Extract the [x, y] coordinate from the center of the cell holding the provided text.  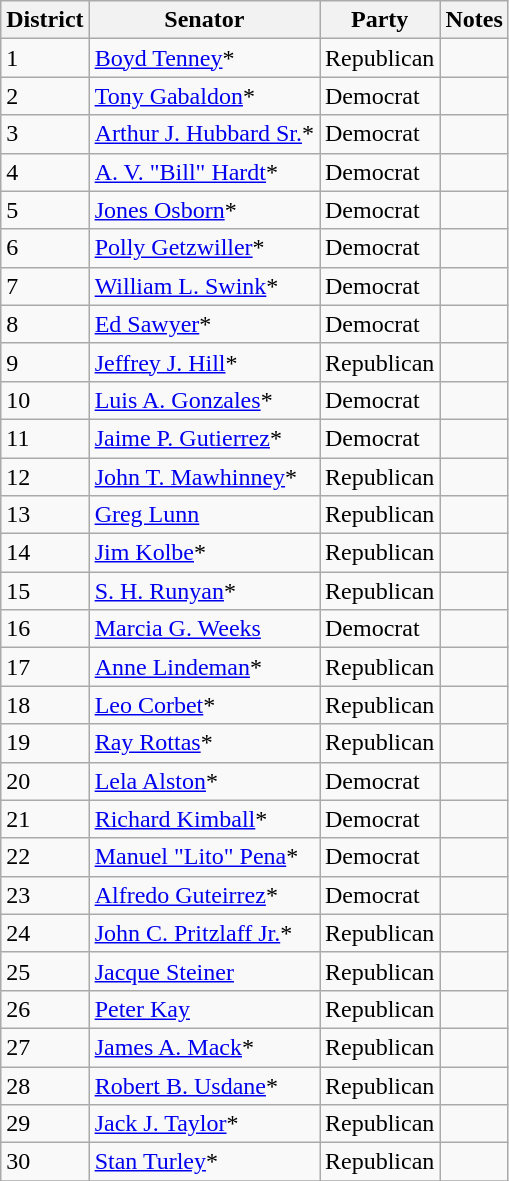
Jones Osborn* [204, 210]
15 [45, 591]
Alfredo Guteirrez* [204, 895]
30 [45, 1162]
2 [45, 96]
Luis A. Gonzales* [204, 400]
25 [45, 971]
Jacque Steiner [204, 971]
17 [45, 667]
19 [45, 743]
Notes [474, 20]
Anne Lindeman* [204, 667]
Party [380, 20]
Jim Kolbe* [204, 553]
5 [45, 210]
6 [45, 248]
16 [45, 629]
James A. Mack* [204, 1047]
Tony Gabaldon* [204, 96]
13 [45, 515]
Ray Rottas* [204, 743]
Ed Sawyer* [204, 324]
A. V. "Bill" Hardt* [204, 172]
24 [45, 933]
Polly Getzwiller* [204, 248]
Jaime P. Gutierrez* [204, 438]
Senator [204, 20]
9 [45, 362]
12 [45, 477]
Arthur J. Hubbard Sr.* [204, 134]
Lela Alston* [204, 781]
3 [45, 134]
14 [45, 553]
8 [45, 324]
Boyd Tenney* [204, 58]
Leo Corbet* [204, 705]
Robert B. Usdane* [204, 1085]
Peter Kay [204, 1009]
Marcia G. Weeks [204, 629]
26 [45, 1009]
Jack J. Taylor* [204, 1124]
Manuel "Lito" Pena* [204, 857]
District [45, 20]
William L. Swink* [204, 286]
4 [45, 172]
29 [45, 1124]
Greg Lunn [204, 515]
18 [45, 705]
28 [45, 1085]
Jeffrey J. Hill* [204, 362]
S. H. Runyan* [204, 591]
20 [45, 781]
11 [45, 438]
Stan Turley* [204, 1162]
John T. Mawhinney* [204, 477]
22 [45, 857]
21 [45, 819]
7 [45, 286]
Richard Kimball* [204, 819]
John C. Pritzlaff Jr.* [204, 933]
27 [45, 1047]
1 [45, 58]
10 [45, 400]
23 [45, 895]
